Provide the [x, y] coordinate of the cell's center where the given text is located.  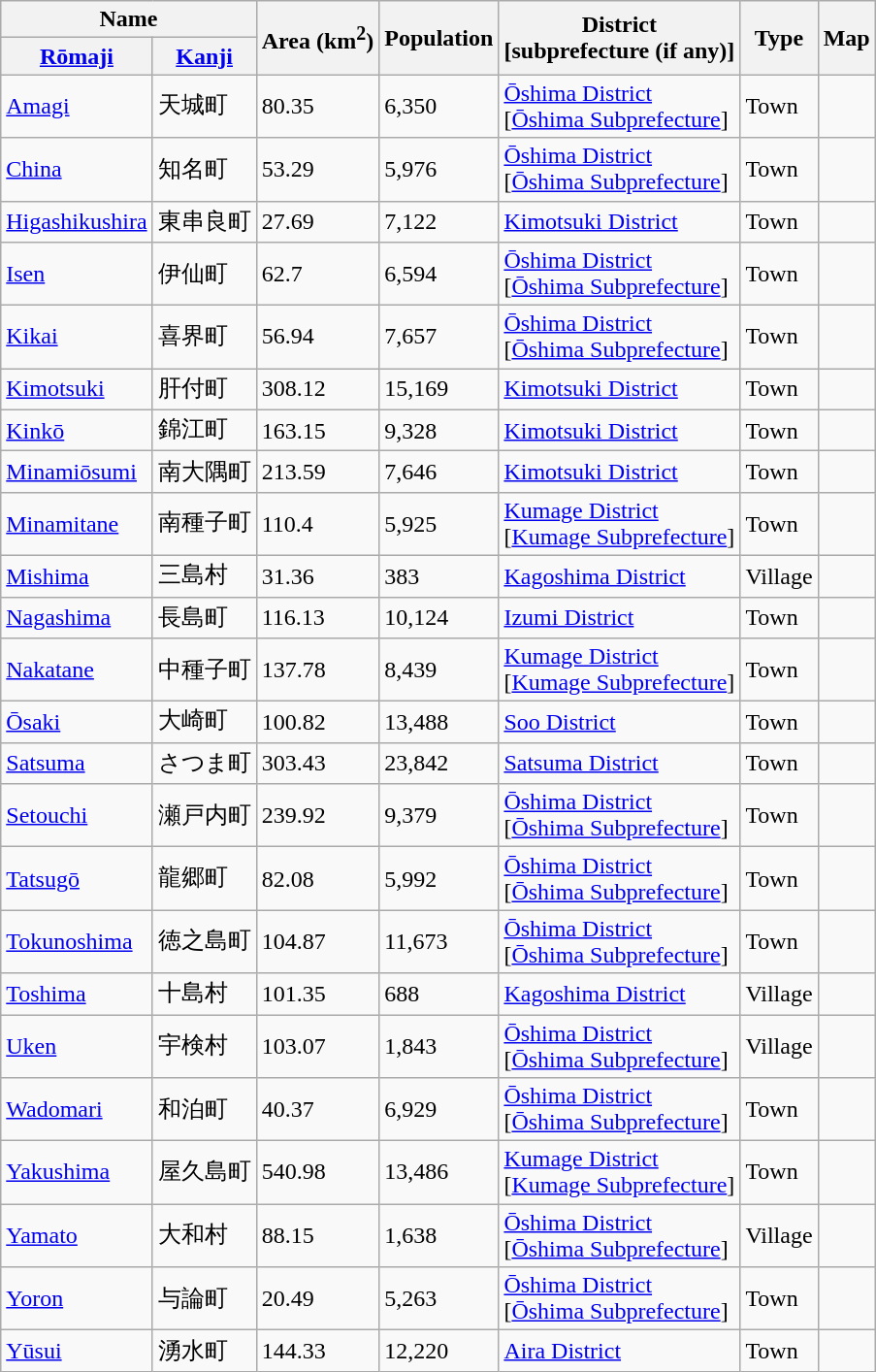
瀬戸内町 [204, 815]
Nakatane [77, 670]
Yūsui [77, 1351]
15,169 [438, 390]
Yamato [77, 1236]
与論町 [204, 1298]
Map [846, 38]
137.78 [318, 670]
110.4 [318, 524]
Higashikushira [77, 221]
100.82 [318, 722]
Tokunoshima [77, 941]
Kinkō [77, 431]
湧水町 [204, 1351]
5,976 [438, 169]
District[subprefecture (if any)] [619, 38]
肝付町 [204, 390]
長島町 [204, 617]
11,673 [438, 941]
China [77, 169]
知名町 [204, 169]
Area (km2) [318, 38]
53.29 [318, 169]
Minamiōsumi [77, 472]
Kimotsuki [77, 390]
和泊町 [204, 1110]
163.15 [318, 431]
5,263 [438, 1298]
1,638 [438, 1236]
13,486 [438, 1172]
103.07 [318, 1046]
82.08 [318, 879]
Tatsugō [77, 879]
6,350 [438, 107]
Yoron [77, 1298]
7,646 [438, 472]
南大隅町 [204, 472]
23,842 [438, 763]
80.35 [318, 107]
7,122 [438, 221]
大和村 [204, 1236]
Wadomari [77, 1110]
62.7 [318, 274]
1,843 [438, 1046]
9,328 [438, 431]
7,657 [438, 338]
27.69 [318, 221]
101.35 [318, 994]
40.37 [318, 1110]
303.43 [318, 763]
Population [438, 38]
Satsuma District [619, 763]
Satsuma [77, 763]
12,220 [438, 1351]
さつま町 [204, 763]
龍郷町 [204, 879]
239.92 [318, 815]
10,124 [438, 617]
213.59 [318, 472]
Izumi District [619, 617]
錦江町 [204, 431]
Name [128, 19]
5,925 [438, 524]
南種子町 [204, 524]
東串良町 [204, 221]
31.36 [318, 576]
大崎町 [204, 722]
116.13 [318, 617]
13,488 [438, 722]
Uken [77, 1046]
天城町 [204, 107]
6,594 [438, 274]
9,379 [438, 815]
Setouchi [77, 815]
十島村 [204, 994]
Type [779, 38]
540.98 [318, 1172]
Kanji [204, 56]
宇検村 [204, 1046]
Toshima [77, 994]
Yakushima [77, 1172]
56.94 [318, 338]
伊仙町 [204, 274]
Minamitane [77, 524]
6,929 [438, 1110]
喜界町 [204, 338]
688 [438, 994]
Nagashima [77, 617]
8,439 [438, 670]
屋久島町 [204, 1172]
Mishima [77, 576]
Soo District [619, 722]
Amagi [77, 107]
Rōmaji [77, 56]
Kikai [77, 338]
徳之島町 [204, 941]
Aira District [619, 1351]
三島村 [204, 576]
Ōsaki [77, 722]
144.33 [318, 1351]
5,992 [438, 879]
88.15 [318, 1236]
383 [438, 576]
104.87 [318, 941]
中種子町 [204, 670]
Isen [77, 274]
20.49 [318, 1298]
308.12 [318, 390]
